Return the (x, y) coordinate for the center point of the cell that contains the specified text.  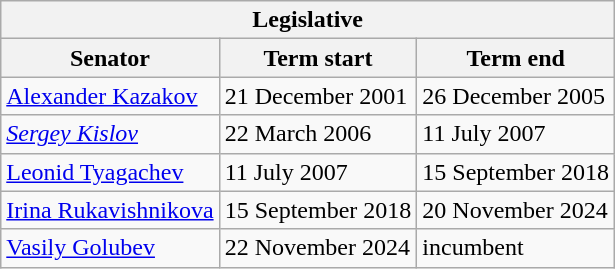
Vasily Golubev (110, 248)
Term end (516, 58)
Term start (318, 58)
Sergey Kislov (110, 134)
21 December 2001 (318, 96)
22 March 2006 (318, 134)
Alexander Kazakov (110, 96)
Senator (110, 58)
Leonid Tyagachev (110, 172)
22 November 2024 (318, 248)
incumbent (516, 248)
26 December 2005 (516, 96)
Legislative (308, 20)
20 November 2024 (516, 210)
Irina Rukavishnikova (110, 210)
